Capture the cell that displays the provided text and extract its (X, Y) central coordinate. 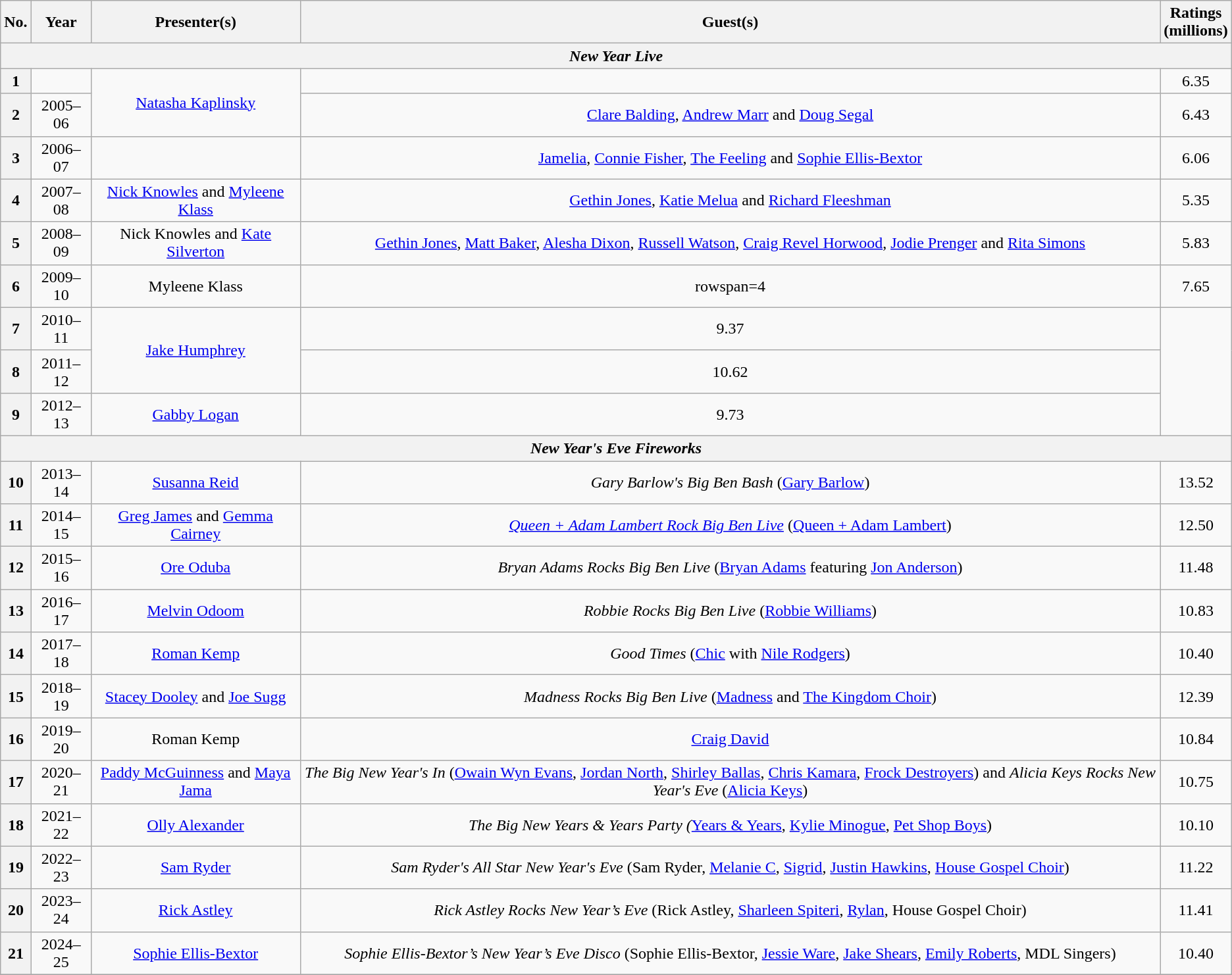
Gary Barlow's Big Ben Bash (Gary Barlow) (731, 482)
2014–15 (61, 525)
2011–12 (61, 371)
Gabby Logan (195, 414)
Rick Astley Rocks New Year’s Eve (Rick Astley, Sharleen Spiteri, Rylan, House Gospel Choir) (731, 911)
Stacey Dooley and Joe Sugg (195, 696)
Guest(s) (731, 22)
2021–22 (61, 825)
10.83 (1196, 611)
Good Times (Chic with Nile Rodgers) (731, 654)
Jamelia, Connie Fisher, The Feeling and Sophie Ellis-Bextor (731, 158)
Ratings(millions) (1196, 22)
Olly Alexander (195, 825)
6.35 (1196, 81)
2007–08 (61, 200)
8 (16, 371)
9.73 (731, 414)
Sam Ryder's All Star New Year's Eve (Sam Ryder, Melanie C, Sigrid, Justin Hawkins, House Gospel Choir) (731, 867)
6.43 (1196, 114)
5 (16, 243)
19 (16, 867)
13 (16, 611)
15 (16, 696)
Greg James and Gemma Cairney (195, 525)
13.52 (1196, 482)
11.48 (1196, 568)
The Big New Years & Years Party (Years & Years, Kylie Minogue, Pet Shop Boys) (731, 825)
Presenter(s) (195, 22)
Nick Knowles and Myleene Klass (195, 200)
2005–06 (61, 114)
6 (16, 286)
2008–09 (61, 243)
11.22 (1196, 867)
2022–23 (61, 867)
2020–21 (61, 782)
10 (16, 482)
9.37 (731, 329)
Rick Astley (195, 911)
2015–16 (61, 568)
2 (16, 114)
Natasha Kaplinsky (195, 103)
Melvin Odoom (195, 611)
10.84 (1196, 739)
Sophie Ellis-Bextor’s New Year’s Eve Disco (Sophie Ellis-Bextor, Jessie Ware, Jake Shears, Emily Roberts, MDL Singers) (731, 953)
rowspan=4 (731, 286)
2017–18 (61, 654)
Craig David (731, 739)
5.83 (1196, 243)
Ore Oduba (195, 568)
2018–19 (61, 696)
Gethin Jones, Katie Melua and Richard Fleeshman (731, 200)
New Year's Eve Fireworks (616, 448)
New Year Live (616, 56)
4 (16, 200)
Myleene Klass (195, 286)
12.39 (1196, 696)
10.75 (1196, 782)
11 (16, 525)
12.50 (1196, 525)
Madness Rocks Big Ben Live (Madness and The Kingdom Choir) (731, 696)
Sam Ryder (195, 867)
2016–17 (61, 611)
2019–20 (61, 739)
2010–11 (61, 329)
Robbie Rocks Big Ben Live (Robbie Williams) (731, 611)
Jake Humphrey (195, 350)
12 (16, 568)
7.65 (1196, 286)
18 (16, 825)
2023–24 (61, 911)
2006–07 (61, 158)
2013–14 (61, 482)
1 (16, 81)
Sophie Ellis-Bextor (195, 953)
Gethin Jones, Matt Baker, Alesha Dixon, Russell Watson, Craig Revel Horwood, Jodie Prenger and Rita Simons (731, 243)
Paddy McGuinness and Maya Jama (195, 782)
Clare Balding, Andrew Marr and Doug Segal (731, 114)
No. (16, 22)
10.10 (1196, 825)
9 (16, 414)
7 (16, 329)
2012–13 (61, 414)
16 (16, 739)
20 (16, 911)
6.06 (1196, 158)
Queen + Adam Lambert Rock Big Ben Live (Queen + Adam Lambert) (731, 525)
21 (16, 953)
Susanna Reid (195, 482)
Year (61, 22)
Bryan Adams Rocks Big Ben Live (Bryan Adams featuring Jon Anderson) (731, 568)
2024–25 (61, 953)
5.35 (1196, 200)
3 (16, 158)
17 (16, 782)
14 (16, 654)
2009–10 (61, 286)
11.41 (1196, 911)
10.62 (731, 371)
Nick Knowles and Kate Silverton (195, 243)
